Output the (X, Y) coordinate of the center of the cell containing the given text.  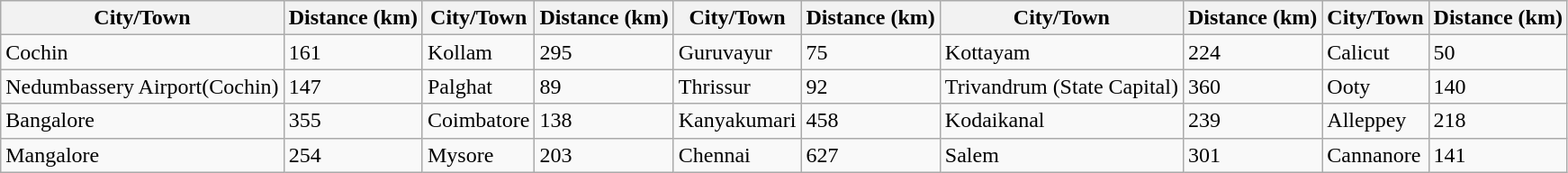
Chennai (737, 155)
Salem (1061, 155)
Kottayam (1061, 52)
Thrissur (737, 86)
301 (1252, 155)
92 (870, 86)
203 (604, 155)
75 (870, 52)
Bangalore (142, 121)
355 (353, 121)
Kollam (478, 52)
161 (353, 52)
89 (604, 86)
50 (1498, 52)
218 (1498, 121)
Kanyakumari (737, 121)
Mysore (478, 155)
Kodaikanal (1061, 121)
360 (1252, 86)
Nedumbassery Airport(Cochin) (142, 86)
Cannanore (1375, 155)
141 (1498, 155)
Ooty (1375, 86)
Mangalore (142, 155)
Guruvayur (737, 52)
Cochin (142, 52)
Alleppey (1375, 121)
Palghat (478, 86)
254 (353, 155)
Calicut (1375, 52)
224 (1252, 52)
138 (604, 121)
627 (870, 155)
295 (604, 52)
147 (353, 86)
Coimbatore (478, 121)
239 (1252, 121)
458 (870, 121)
Trivandrum (State Capital) (1061, 86)
140 (1498, 86)
